Capture the cell that displays the provided text and extract its [X, Y] central coordinate. 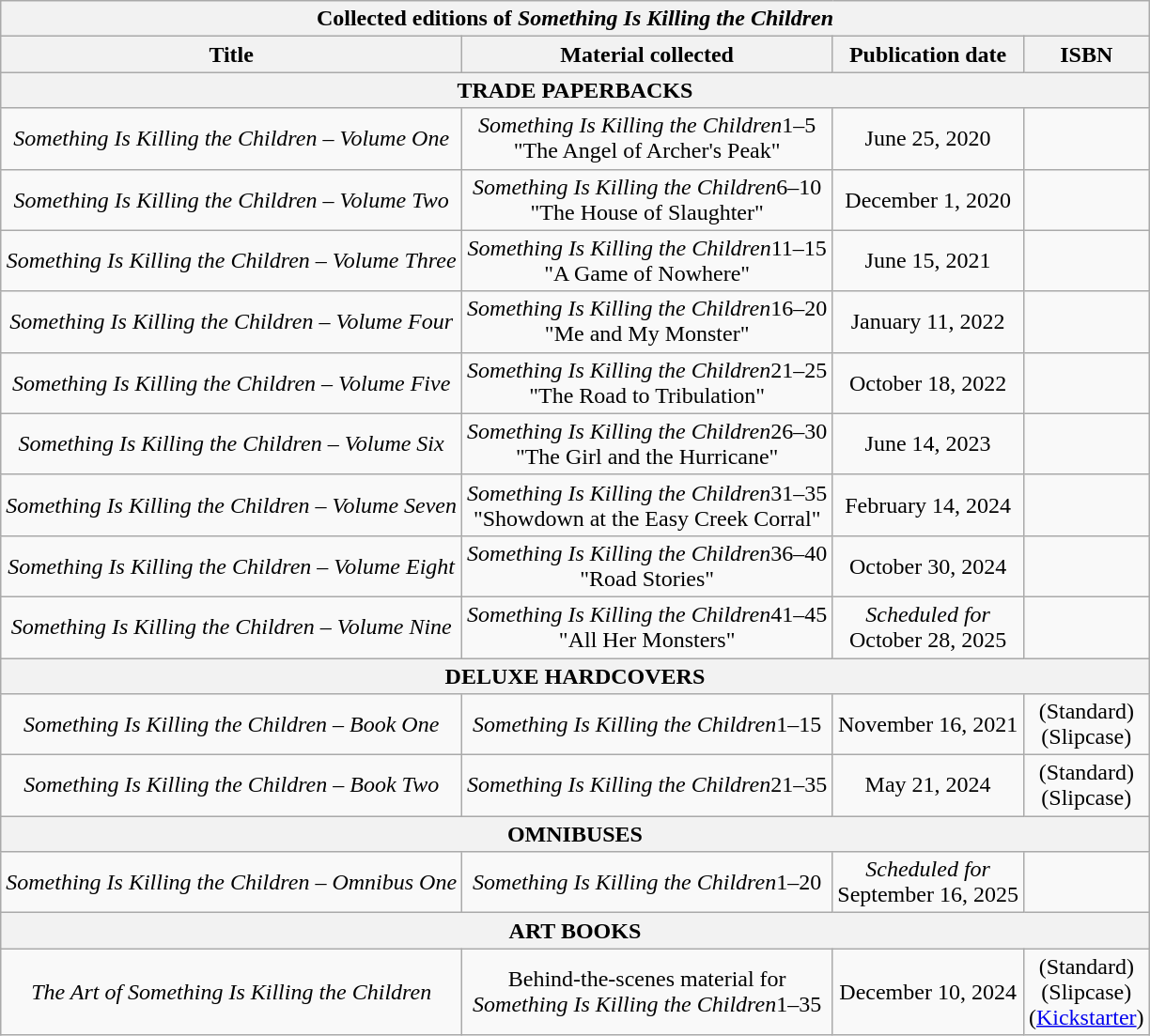
December 1, 2020 [928, 199]
Publication date [928, 54]
Something Is Killing the Children – Book Two [231, 785]
Something Is Killing the Children – Volume Two [231, 199]
Something Is Killing the Children – Omnibus One [231, 883]
Behind-the-scenes material forSomething Is Killing the Children1–35 [647, 992]
February 14, 2024 [928, 505]
Scheduled forOctober 28, 2025 [928, 627]
October 18, 2022 [928, 383]
ISBN [1086, 54]
December 10, 2024 [928, 992]
Something Is Killing the Children – Volume Six [231, 443]
Title [231, 54]
Something Is Killing the Children1–5"The Angel of Archer's Peak" [647, 139]
Something Is Killing the Children – Volume Seven [231, 505]
TRADE PAPERBACKS [575, 90]
Something Is Killing the Children1–15 [647, 725]
Something Is Killing the Children31–35"Showdown at the Easy Creek Corral" [647, 505]
(Standard) (Slipcase) (Kickstarter) [1086, 992]
June 14, 2023 [928, 443]
Something Is Killing the Children41–45"All Her Monsters" [647, 627]
Something Is Killing the Children36–40"Road Stories" [647, 565]
Collected editions of Something Is Killing the Children [575, 19]
Something Is Killing the Children11–15"A Game of Nowhere" [647, 261]
OMNIBUSES [575, 834]
Something Is Killing the Children – Volume Three [231, 261]
Something Is Killing the Children16–20"Me and My Monster" [647, 321]
May 21, 2024 [928, 785]
ART BOOKS [575, 931]
Something Is Killing the Children – Volume Five [231, 383]
June 25, 2020 [928, 139]
Something Is Killing the Children – Volume One [231, 139]
June 15, 2021 [928, 261]
Something Is Killing the Children – Volume Four [231, 321]
DELUXE HARDCOVERS [575, 675]
Something Is Killing the Children – Volume Nine [231, 627]
November 16, 2021 [928, 725]
January 11, 2022 [928, 321]
Something Is Killing the Children21–35 [647, 785]
Something Is Killing the Children1–20 [647, 883]
Something Is Killing the Children26–30"The Girl and the Hurricane" [647, 443]
Something Is Killing the Children – Book One [231, 725]
Something Is Killing the Children – Volume Eight [231, 565]
Something Is Killing the Children21–25"The Road to Tribulation" [647, 383]
Material collected [647, 54]
October 30, 2024 [928, 565]
Something Is Killing the Children6–10"The House of Slaughter" [647, 199]
The Art of Something Is Killing the Children [231, 992]
Scheduled forSeptember 16, 2025 [928, 883]
